From the cell containing the given text, extract its center point as (x, y) coordinate. 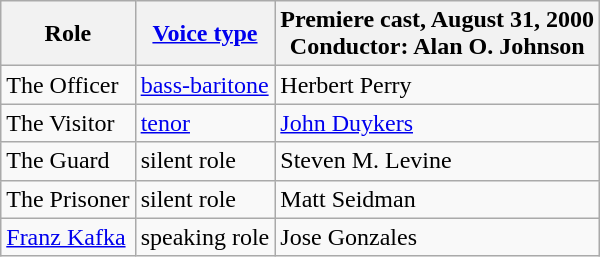
Jose Gonzales (438, 237)
tenor (205, 123)
Voice type (205, 34)
Premiere cast, August 31, 2000Conductor: Alan O. Johnson (438, 34)
speaking role (205, 237)
Herbert Perry (438, 85)
Matt Seidman (438, 199)
The Prisoner (68, 199)
bass-baritone (205, 85)
The Visitor (68, 123)
John Duykers (438, 123)
The Officer (68, 85)
Steven M. Levine (438, 161)
Role (68, 34)
The Guard (68, 161)
Franz Kafka (68, 237)
